Capture the cell that displays the provided text and extract its [x, y] central coordinate. 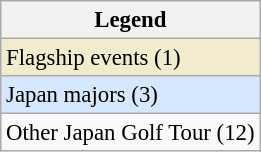
Other Japan Golf Tour (12) [130, 133]
Flagship events (1) [130, 58]
Japan majors (3) [130, 95]
Legend [130, 20]
